Capture the cell that displays the provided text and extract its [X, Y] central coordinate. 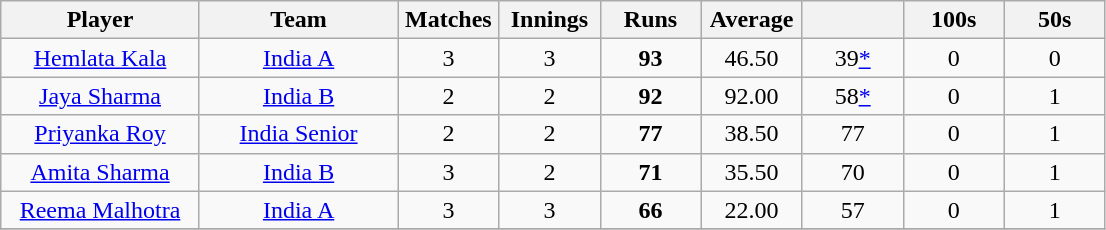
58* [852, 96]
Amita Sharma [100, 172]
Hemlata Kala [100, 58]
100s [954, 20]
Matches [448, 20]
Reema Malhotra [100, 210]
35.50 [752, 172]
Innings [550, 20]
22.00 [752, 210]
Team [298, 20]
39* [852, 58]
92 [650, 96]
Jaya Sharma [100, 96]
Runs [650, 20]
Priyanka Roy [100, 134]
46.50 [752, 58]
71 [650, 172]
India Senior [298, 134]
57 [852, 210]
Average [752, 20]
50s [1054, 20]
38.50 [752, 134]
70 [852, 172]
66 [650, 210]
92.00 [752, 96]
Player [100, 20]
93 [650, 58]
